For the text-containing cell, return its midpoint in [x, y] coordinate format. 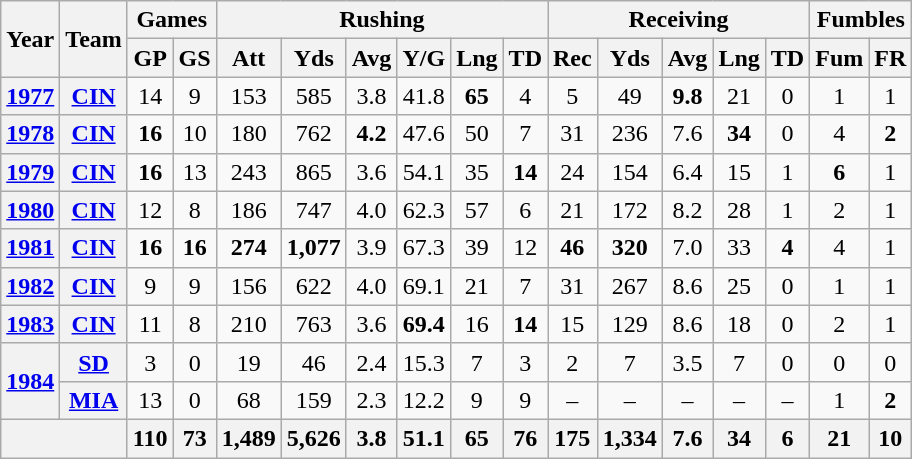
4.2 [372, 134]
Games [172, 20]
762 [314, 134]
1,489 [248, 438]
GS [194, 58]
25 [739, 286]
62.3 [424, 210]
110 [150, 438]
69.4 [424, 324]
MIA [94, 400]
51.1 [424, 438]
154 [630, 172]
865 [314, 172]
47.6 [424, 134]
Y/G [424, 58]
1980 [30, 210]
274 [248, 248]
50 [477, 134]
57 [477, 210]
GP [150, 58]
186 [248, 210]
Receiving [679, 20]
320 [630, 248]
1,077 [314, 248]
9.8 [688, 96]
7.0 [688, 248]
210 [248, 324]
153 [248, 96]
33 [739, 248]
1983 [30, 324]
41.8 [424, 96]
15.3 [424, 362]
159 [314, 400]
Rec [573, 58]
8.2 [688, 210]
5,626 [314, 438]
180 [248, 134]
1977 [30, 96]
236 [630, 134]
763 [314, 324]
Fumbles [861, 20]
585 [314, 96]
2.3 [372, 400]
747 [314, 210]
28 [739, 210]
1981 [30, 248]
622 [314, 286]
Fum [840, 58]
243 [248, 172]
35 [477, 172]
19 [248, 362]
1978 [30, 134]
2.4 [372, 362]
Rushing [382, 20]
175 [573, 438]
6.4 [688, 172]
3.5 [688, 362]
1984 [30, 381]
129 [630, 324]
Att [248, 58]
SD [94, 362]
1979 [30, 172]
39 [477, 248]
49 [630, 96]
3.9 [372, 248]
76 [525, 438]
18 [739, 324]
Team [94, 39]
267 [630, 286]
FR [890, 58]
73 [194, 438]
69.1 [424, 286]
Year [30, 39]
11 [150, 324]
172 [630, 210]
1982 [30, 286]
54.1 [424, 172]
156 [248, 286]
5 [573, 96]
12.2 [424, 400]
68 [248, 400]
24 [573, 172]
1,334 [630, 438]
67.3 [424, 248]
